Extract the (X, Y) coordinate from the center of the cell holding the provided text.  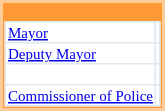
Commissioner of Police (81, 96)
Mayor (81, 32)
Deputy Mayor (81, 54)
Mayor Deputy Mayor Corporation Secretary Commissioner of Police (83, 56)
Corporation Secretary (81, 74)
